Detect which cell encompasses the target text, then output its (X, Y) center coordinate. 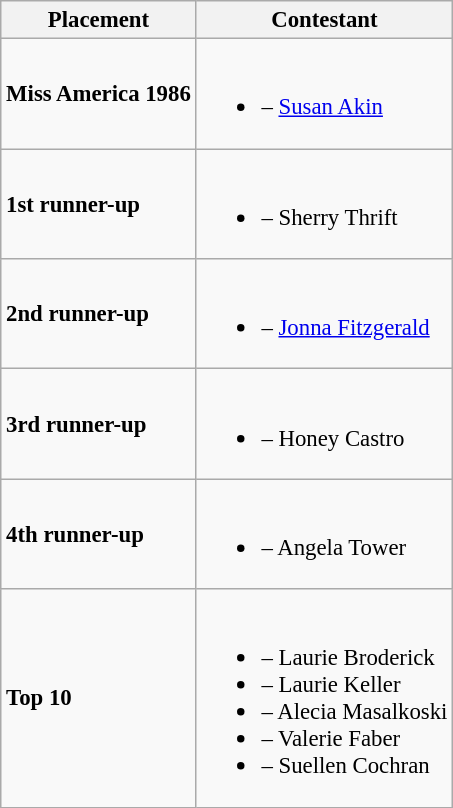
– Laurie Broderick – Laurie Keller – Alecia Masalkoski – Valerie Faber – Suellen Cochran (324, 698)
3rd runner-up (98, 424)
– Sherry Thrift (324, 204)
– Jonna Fitzgerald (324, 314)
2nd runner-up (98, 314)
Placement (98, 20)
4th runner-up (98, 534)
– Honey Castro (324, 424)
Contestant (324, 20)
– Susan Akin (324, 94)
Miss America 1986 (98, 94)
Top 10 (98, 698)
– Angela Tower (324, 534)
1st runner-up (98, 204)
